From the cell containing the given text, extract its center point as [x, y] coordinate. 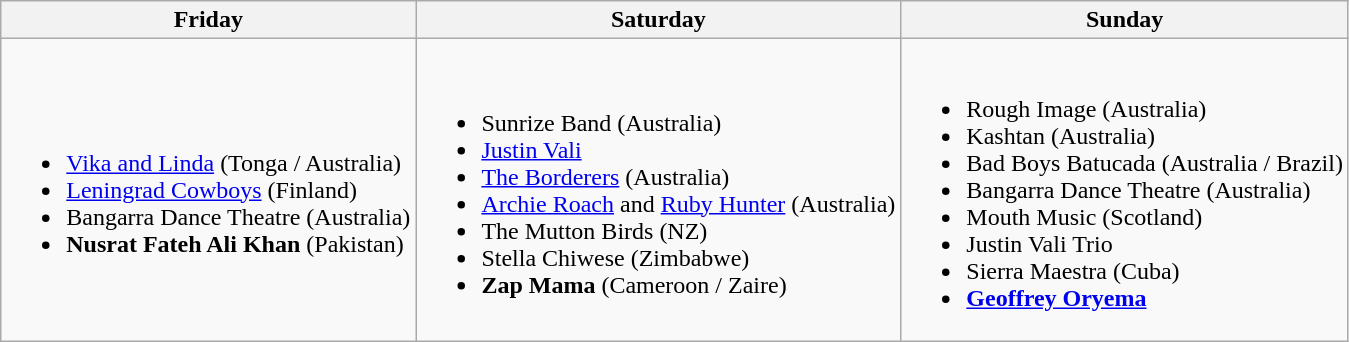
Vika and Linda (Tonga / Australia)Leningrad Cowboys (Finland)Bangarra Dance Theatre (Australia)Nusrat Fateh Ali Khan (Pakistan) [208, 190]
Sunday [1125, 20]
Friday [208, 20]
Saturday [658, 20]
